Detect which cell encompasses the target text, then output its (x, y) center coordinate. 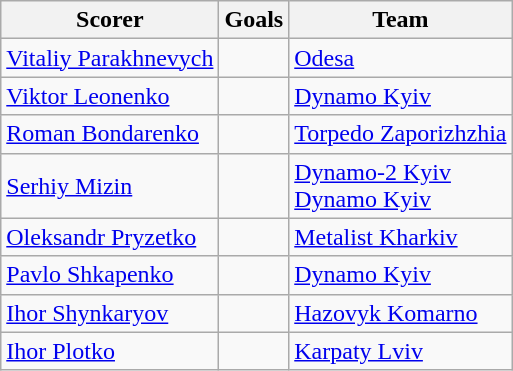
Ihor Shynkaryov (110, 313)
Serhiy Mizin (110, 186)
Goals (254, 20)
Pavlo Shkapenko (110, 275)
Dynamo-2 Kyiv Dynamo Kyiv (400, 186)
Ihor Plotko (110, 351)
Karpaty Lviv (400, 351)
Roman Bondarenko (110, 134)
Hazovyk Komarno (400, 313)
Oleksandr Pryzetko (110, 237)
Scorer (110, 20)
Vitaliy Parakhnevych (110, 58)
Viktor Leonenko (110, 96)
Odesa (400, 58)
Metalist Kharkiv (400, 237)
Team (400, 20)
Torpedo Zaporizhzhia (400, 134)
